For the text-containing cell, return its midpoint in [x, y] coordinate format. 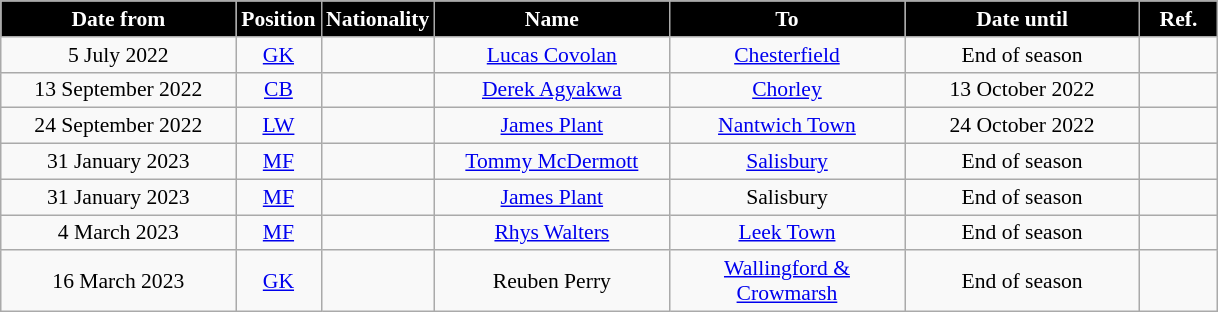
LW [278, 126]
Reuben Perry [552, 282]
24 September 2022 [118, 126]
Tommy McDermott [552, 162]
Lucas Covolan [552, 55]
Date from [118, 19]
Ref. [1179, 19]
Chorley [786, 90]
Position [278, 19]
Derek Agyakwa [552, 90]
Wallingford & Crowmarsh [786, 282]
13 September 2022 [118, 90]
Nationality [378, 19]
16 March 2023 [118, 282]
5 July 2022 [118, 55]
4 March 2023 [118, 233]
Nantwich Town [786, 126]
Chesterfield [786, 55]
13 October 2022 [1022, 90]
Date until [1022, 19]
Name [552, 19]
To [786, 19]
24 October 2022 [1022, 126]
CB [278, 90]
Rhys Walters [552, 233]
Leek Town [786, 233]
